From the cell containing the given text, extract its center point as [X, Y] coordinate. 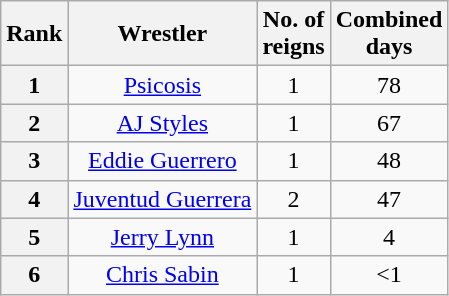
6 [34, 275]
Jerry Lynn [162, 237]
Wrestler [162, 34]
No. ofreigns [294, 34]
Juventud Guerrera [162, 199]
<1 [389, 275]
67 [389, 123]
Eddie Guerrero [162, 161]
47 [389, 199]
Combineddays [389, 34]
Psicosis [162, 85]
5 [34, 237]
48 [389, 161]
Rank [34, 34]
3 [34, 161]
Chris Sabin [162, 275]
AJ Styles [162, 123]
78 [389, 85]
